Output the (x, y) coordinate of the center of the cell containing the given text.  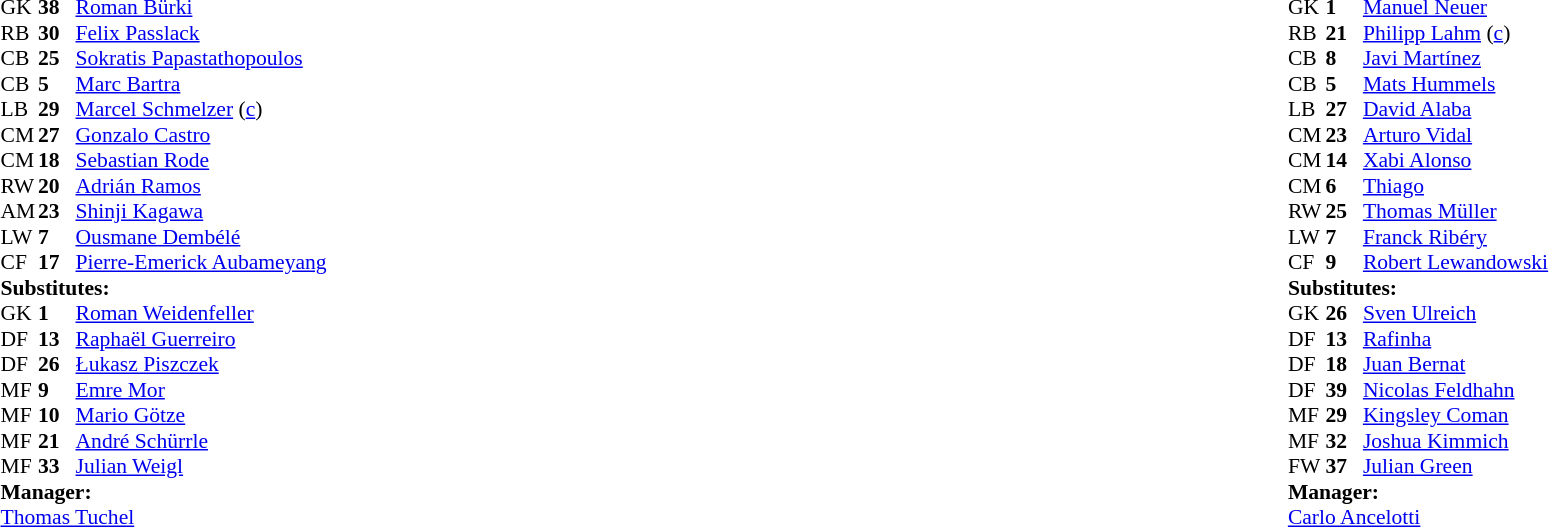
6 (1344, 186)
33 (57, 467)
10 (57, 415)
37 (1344, 467)
14 (1344, 161)
Łukasz Piszczek (202, 365)
Ousmane Dembélé (202, 237)
Emre Mor (202, 390)
Julian Weigl (202, 467)
Adrián Ramos (202, 186)
30 (57, 33)
Julian Green (1456, 467)
Mats Hummels (1456, 84)
Philipp Lahm (c) (1456, 33)
Arturo Vidal (1456, 135)
8 (1344, 59)
Franck Ribéry (1456, 237)
Raphaël Guerreiro (202, 339)
Sokratis Papastathopoulos (202, 59)
Marcel Schmelzer (c) (202, 109)
Sven Ulreich (1456, 313)
Juan Bernat (1456, 365)
Mario Götze (202, 415)
Gonzalo Castro (202, 135)
Javi Martínez (1456, 59)
1 (57, 313)
Joshua Kimmich (1456, 441)
Nicolas Feldhahn (1456, 390)
Pierre-Emerick Aubameyang (202, 263)
Rafinha (1456, 339)
David Alaba (1456, 109)
Sebastian Rode (202, 161)
Thiago (1456, 186)
32 (1344, 441)
Marc Bartra (202, 84)
Roman Weidenfeller (202, 313)
39 (1344, 390)
Felix Passlack (202, 33)
Shinji Kagawa (202, 211)
17 (57, 263)
20 (57, 186)
AM (19, 211)
Kingsley Coman (1456, 415)
Thomas Müller (1456, 211)
Robert Lewandowski (1456, 263)
Xabi Alonso (1456, 161)
André Schürrle (202, 441)
FW (1307, 467)
